Find where the given text appears and provide that cell's center as (X, Y) coordinate. 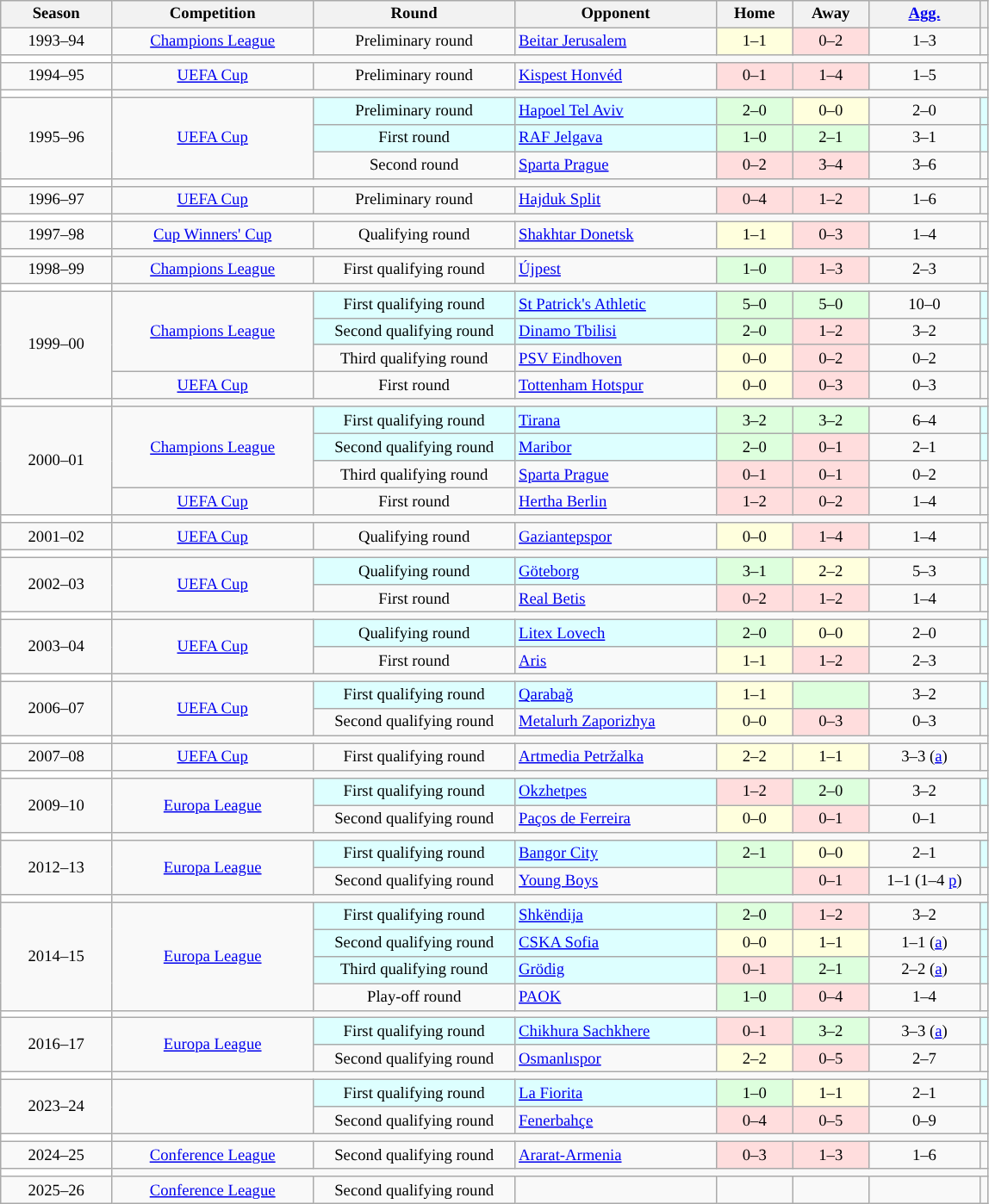
2007–08 (57, 758)
3–4 (830, 165)
CSKA Sofia (616, 942)
Metalurh Zaporizhya (616, 722)
2024–25 (57, 1156)
0–9 (924, 1121)
6–4 (924, 420)
2002–03 (57, 586)
Göteborg (616, 572)
2025–26 (57, 1190)
Play-off round (414, 997)
1995–96 (57, 138)
2023–24 (57, 1108)
Home (755, 14)
Hertha Berlin (616, 501)
St Patrick's Athletic (616, 305)
PAOK (616, 997)
Competition (213, 14)
5–3 (924, 572)
1–1 (1–4 p) (924, 880)
Cup Winners' Cup (213, 234)
La Fiorita (616, 1094)
2012–13 (57, 868)
Shkëndija (616, 916)
Beitar Jerusalem (616, 41)
10–0 (924, 305)
Újpest (616, 270)
Dinamo Tbilisi (616, 331)
RAF Jelgava (616, 138)
3–6 (924, 165)
2009–10 (57, 806)
2000–01 (57, 462)
Hajduk Split (616, 200)
1993–94 (57, 41)
Shakhtar Donetsk (616, 234)
Maribor (616, 448)
2003–04 (57, 648)
2–7 (924, 1059)
1994–95 (57, 76)
2006–07 (57, 710)
2014–15 (57, 957)
Osmanlıspor (616, 1059)
Opponent (616, 14)
Bangor City (616, 854)
Ararat-Armenia (616, 1156)
1999–00 (57, 345)
Fenerbahçe (616, 1121)
1996–97 (57, 200)
Litex Lovech (616, 634)
Paços de Ferreira (616, 818)
Gaziantepspor (616, 537)
Away (830, 14)
Chikhura Sachkhere (616, 1032)
Round (414, 14)
2001–02 (57, 537)
1–5 (924, 76)
PSV Eindhoven (616, 358)
Hapoel Tel Aviv (616, 110)
2016–17 (57, 1046)
1998–99 (57, 270)
Grödig (616, 970)
1997–98 (57, 234)
1–1 (a) (924, 942)
Tottenham Hotspur (616, 386)
Young Boys (616, 880)
Agg. (924, 14)
Okzhetpes (616, 792)
Qarabağ (616, 696)
Second round (414, 165)
Aris (616, 660)
Season (57, 14)
2–2 (a) (924, 970)
Tirana (616, 420)
Real Betis (616, 598)
Kispest Honvéd (616, 76)
Artmedia Petržalka (616, 758)
